From the cell containing the given text, extract its center point as [X, Y] coordinate. 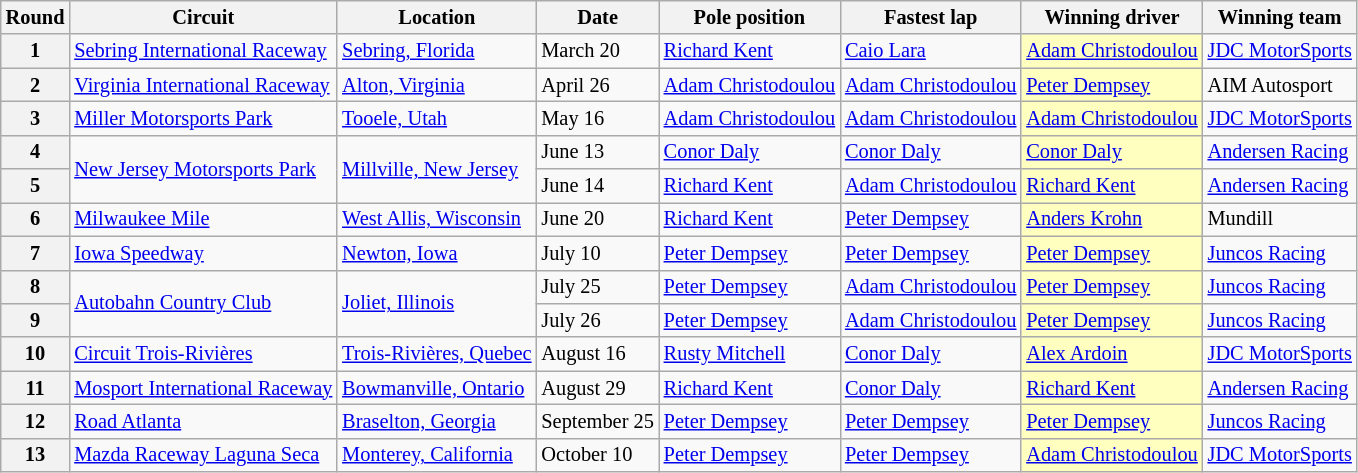
6 [36, 219]
Road Atlanta [203, 421]
1 [36, 51]
October 10 [597, 455]
3 [36, 118]
Autobahn Country Club [203, 304]
Braselton, Georgia [436, 421]
5 [36, 186]
Mazda Raceway Laguna Seca [203, 455]
2 [36, 85]
New Jersey Motorsports Park [203, 168]
7 [36, 253]
June 20 [597, 219]
Winning driver [1112, 17]
AIM Autosport [1280, 85]
4 [36, 152]
September 25 [597, 421]
Sebring, Florida [436, 51]
8 [36, 287]
Pole position [750, 17]
Bowmanville, Ontario [436, 388]
11 [36, 388]
June 14 [597, 186]
13 [36, 455]
Alex Ardoin [1112, 354]
Milwaukee Mile [203, 219]
July 25 [597, 287]
Circuit [203, 17]
Miller Motorsports Park [203, 118]
Sebring International Raceway [203, 51]
May 16 [597, 118]
Monterey, California [436, 455]
12 [36, 421]
Anders Krohn [1112, 219]
10 [36, 354]
Mosport International Raceway [203, 388]
Virginia International Raceway [203, 85]
Winning team [1280, 17]
Newton, Iowa [436, 253]
Location [436, 17]
August 16 [597, 354]
August 29 [597, 388]
Caio Lara [930, 51]
West Allis, Wisconsin [436, 219]
Date [597, 17]
Mundill [1280, 219]
Circuit Trois-Rivières [203, 354]
July 26 [597, 320]
Rusty Mitchell [750, 354]
Trois-Rivières, Quebec [436, 354]
Millville, New Jersey [436, 168]
Alton, Virginia [436, 85]
Round [36, 17]
Fastest lap [930, 17]
Tooele, Utah [436, 118]
Iowa Speedway [203, 253]
Joliet, Illinois [436, 304]
March 20 [597, 51]
July 10 [597, 253]
June 13 [597, 152]
9 [36, 320]
April 26 [597, 85]
